Detect which cell encompasses the target text, then output its [x, y] center coordinate. 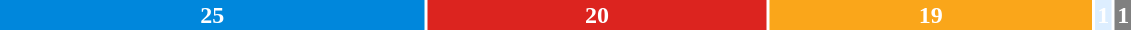
25 [212, 15]
19 [931, 15]
20 [596, 15]
1 [1104, 15]
